Locate the cell with the specified text and output its (X, Y) center coordinate. 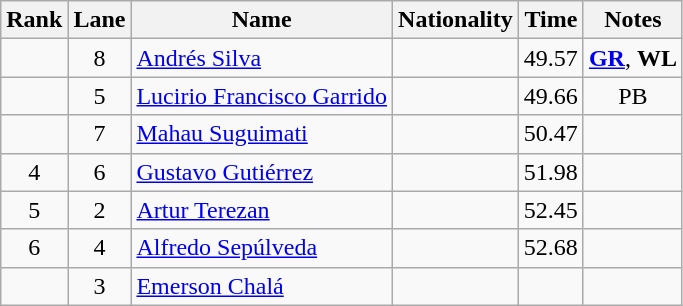
PB (632, 96)
52.45 (550, 210)
8 (100, 58)
GR, WL (632, 58)
Artur Terezan (262, 210)
7 (100, 134)
49.57 (550, 58)
Emerson Chalá (262, 286)
Lucirio Francisco Garrido (262, 96)
52.68 (550, 248)
Time (550, 20)
Gustavo Gutiérrez (262, 172)
Alfredo Sepúlveda (262, 248)
2 (100, 210)
Nationality (456, 20)
Name (262, 20)
Mahau Suguimati (262, 134)
Lane (100, 20)
49.66 (550, 96)
50.47 (550, 134)
51.98 (550, 172)
Rank (34, 20)
3 (100, 286)
Andrés Silva (262, 58)
Notes (632, 20)
